Return the (x, y) coordinate for the center point of the cell that contains the specified text.  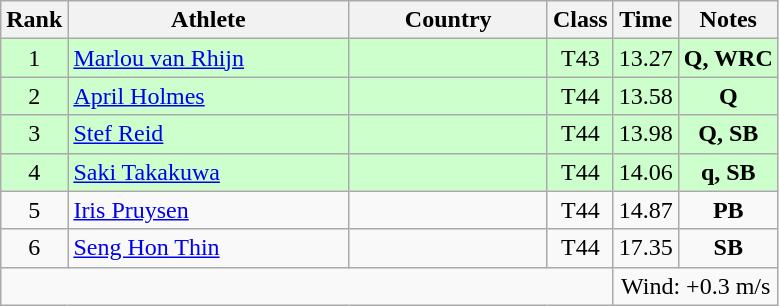
Iris Pruysen (208, 210)
Athlete (208, 20)
Notes (728, 20)
Marlou van Rhijn (208, 58)
Country (448, 20)
1 (34, 58)
14.87 (646, 210)
Class (580, 20)
T43 (580, 58)
Q (728, 96)
Q, SB (728, 134)
2 (34, 96)
Stef Reid (208, 134)
q, SB (728, 172)
Rank (34, 20)
5 (34, 210)
14.06 (646, 172)
Wind: +0.3 m/s (696, 286)
17.35 (646, 248)
13.27 (646, 58)
Seng Hon Thin (208, 248)
4 (34, 172)
PB (728, 210)
13.58 (646, 96)
Saki Takakuwa (208, 172)
Q, WRC (728, 58)
13.98 (646, 134)
3 (34, 134)
Time (646, 20)
SB (728, 248)
April Holmes (208, 96)
6 (34, 248)
